Determine the [x, y] coordinate at the center of the cell enclosing the given text.  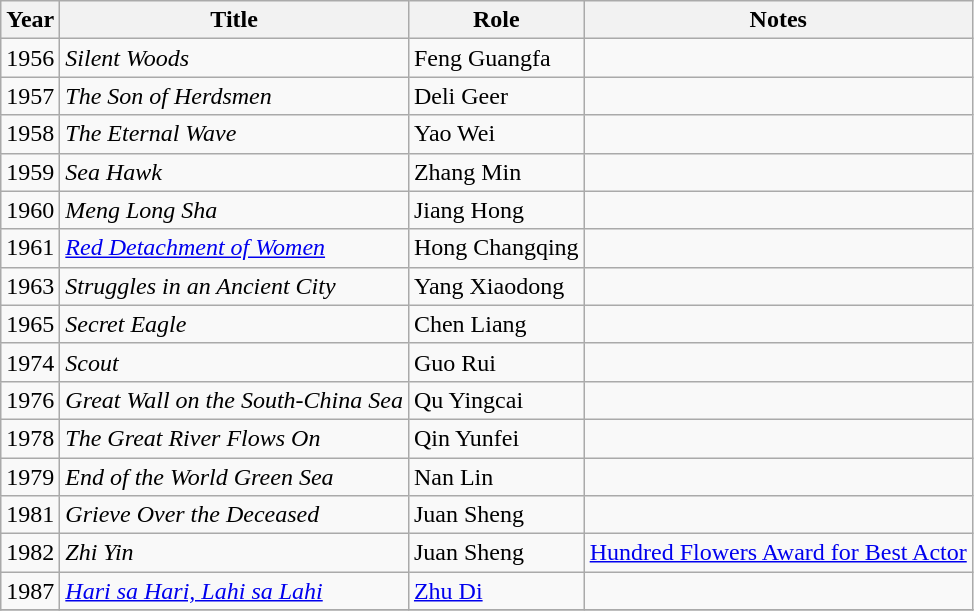
1982 [30, 553]
Red Detachment of Women [234, 248]
Chen Liang [496, 324]
1979 [30, 477]
Feng Guangfa [496, 58]
Secret Eagle [234, 324]
1963 [30, 286]
The Eternal Wave [234, 134]
Silent Woods [234, 58]
1981 [30, 515]
End of the World Green Sea [234, 477]
Jiang Hong [496, 210]
Meng Long Sha [234, 210]
1978 [30, 438]
1960 [30, 210]
1974 [30, 362]
The Great River Flows On [234, 438]
The Son of Herdsmen [234, 96]
Scout [234, 362]
Struggles in an Ancient City [234, 286]
1957 [30, 96]
Hong Changqing [496, 248]
Yang Xiaodong [496, 286]
Qu Yingcai [496, 400]
1959 [30, 172]
Zhu Di [496, 591]
Title [234, 20]
Deli Geer [496, 96]
Sea Hawk [234, 172]
Year [30, 20]
Qin Yunfei [496, 438]
Notes [778, 20]
1958 [30, 134]
Hundred Flowers Award for Best Actor [778, 553]
1965 [30, 324]
Grieve Over the Deceased [234, 515]
1956 [30, 58]
1961 [30, 248]
Yao Wei [496, 134]
Nan Lin [496, 477]
Hari sa Hari, Lahi sa Lahi [234, 591]
Guo Rui [496, 362]
Zhi Yin [234, 553]
Zhang Min [496, 172]
Role [496, 20]
1987 [30, 591]
Great Wall on the South-China Sea [234, 400]
1976 [30, 400]
